Detect which cell encompasses the target text, then output its (x, y) center coordinate. 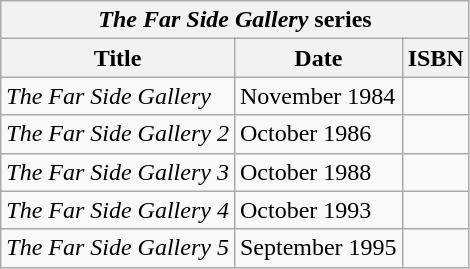
The Far Side Gallery 4 (118, 210)
Date (318, 58)
October 1993 (318, 210)
The Far Side Gallery 3 (118, 172)
ISBN (436, 58)
September 1995 (318, 248)
The Far Side Gallery series (236, 20)
October 1986 (318, 134)
The Far Side Gallery 5 (118, 248)
October 1988 (318, 172)
The Far Side Gallery 2 (118, 134)
November 1984 (318, 96)
Title (118, 58)
The Far Side Gallery (118, 96)
